Output the [X, Y] coordinate of the center of the cell containing the given text.  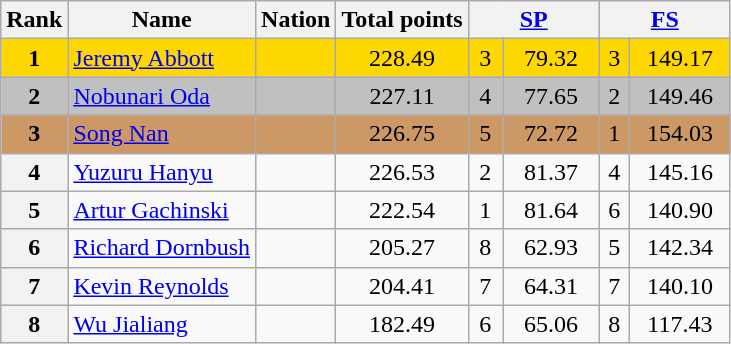
228.49 [402, 58]
154.03 [680, 134]
Richard Dornbush [162, 248]
149.17 [680, 58]
72.72 [550, 134]
149.46 [680, 96]
77.65 [550, 96]
Nation [296, 20]
79.32 [550, 58]
205.27 [402, 248]
64.31 [550, 286]
140.10 [680, 286]
226.75 [402, 134]
204.41 [402, 286]
Song Nan [162, 134]
81.37 [550, 172]
222.54 [402, 210]
Artur Gachinski [162, 210]
Total points [402, 20]
65.06 [550, 324]
117.43 [680, 324]
FS [664, 20]
Jeremy Abbott [162, 58]
62.93 [550, 248]
81.64 [550, 210]
182.49 [402, 324]
Kevin Reynolds [162, 286]
Yuzuru Hanyu [162, 172]
Name [162, 20]
140.90 [680, 210]
145.16 [680, 172]
SP [534, 20]
142.34 [680, 248]
227.11 [402, 96]
Nobunari Oda [162, 96]
Rank [34, 20]
Wu Jialiang [162, 324]
226.53 [402, 172]
